Find where the given text appears and provide that cell's center as (x, y) coordinate. 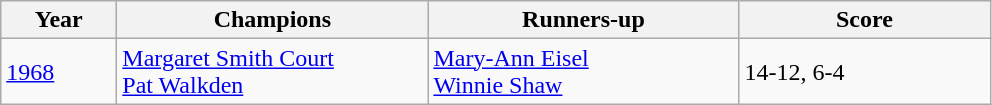
Year (59, 20)
Champions (272, 20)
14-12, 6-4 (864, 72)
Score (864, 20)
1968 (59, 72)
Runners-up (584, 20)
Margaret Smith Court Pat Walkden (272, 72)
Mary-Ann Eisel Winnie Shaw (584, 72)
